Scan for the cell matching the given text and deliver its [X, Y] coordinate at center. 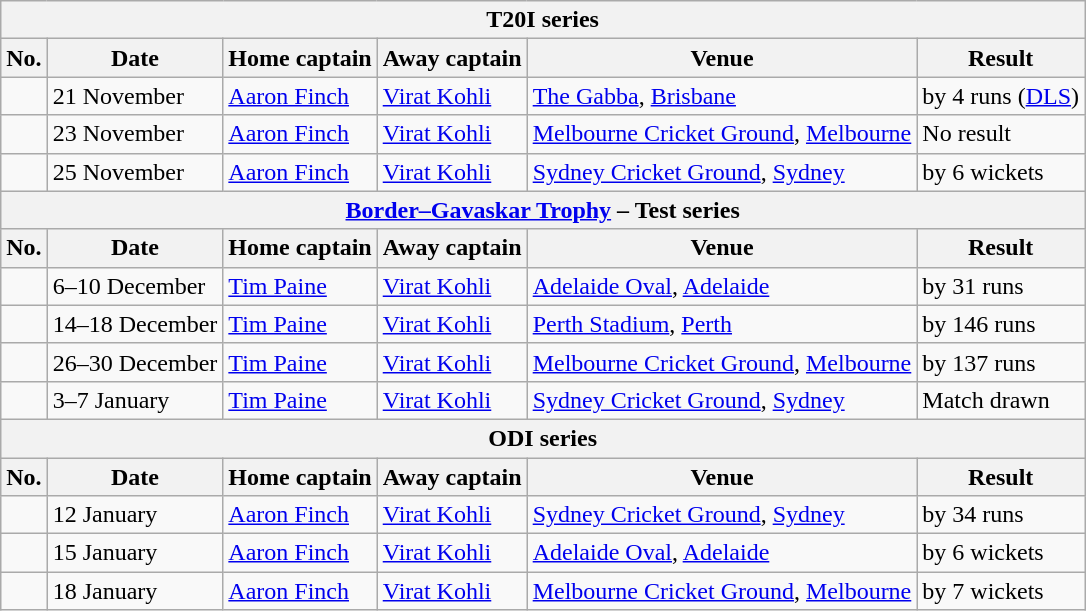
18 January [135, 591]
25 November [135, 172]
3–7 January [135, 400]
T20I series [543, 20]
by 137 runs [1001, 362]
ODI series [543, 438]
6–10 December [135, 286]
15 January [135, 553]
12 January [135, 515]
by 7 wickets [1001, 591]
by 31 runs [1001, 286]
The Gabba, Brisbane [722, 96]
26–30 December [135, 362]
by 4 runs (DLS) [1001, 96]
Match drawn [1001, 400]
Border–Gavaskar Trophy – Test series [543, 210]
No result [1001, 134]
Perth Stadium, Perth [722, 324]
21 November [135, 96]
14–18 December [135, 324]
23 November [135, 134]
by 146 runs [1001, 324]
by 34 runs [1001, 515]
